Detect which cell encompasses the target text, then output its [x, y] center coordinate. 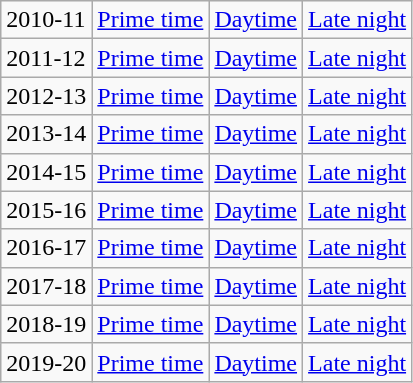
2013-14 [46, 134]
2019-20 [46, 362]
2017-18 [46, 286]
2011-12 [46, 58]
2015-16 [46, 210]
2014-15 [46, 172]
2018-19 [46, 324]
2016-17 [46, 248]
2012-13 [46, 96]
2010-11 [46, 20]
